Pinpoint the cell where the given text exists, returning its [x, y] midpoint coordinate. 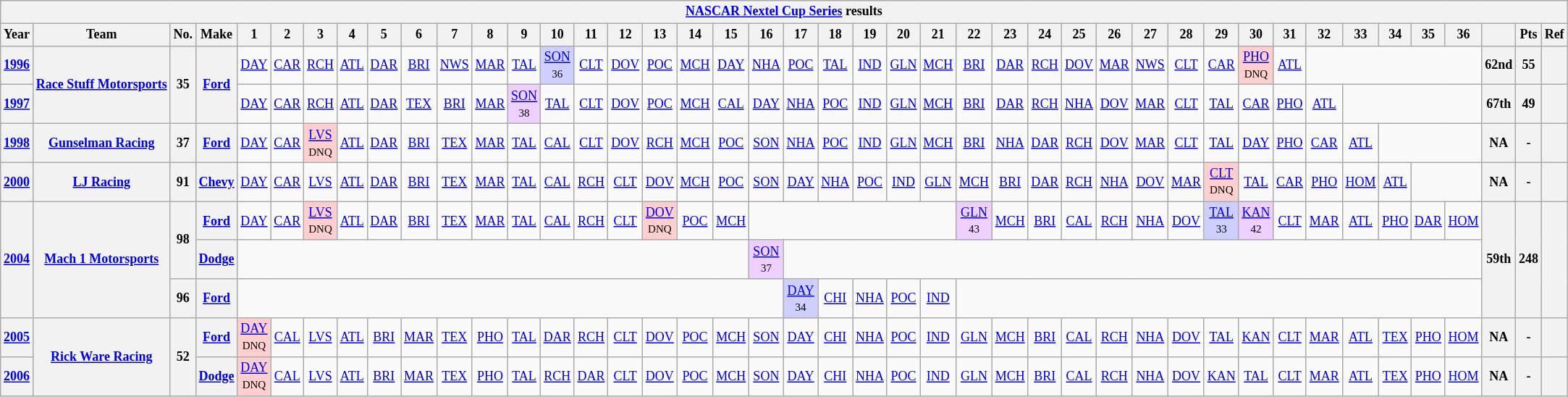
Pts [1529, 35]
37 [182, 143]
28 [1186, 35]
34 [1396, 35]
6 [419, 35]
59th [1499, 259]
20 [903, 35]
SON37 [767, 259]
9 [524, 35]
29 [1221, 35]
91 [182, 182]
14 [695, 35]
62nd [1499, 65]
3 [321, 35]
2004 [17, 259]
DAY34 [801, 298]
Mach 1 Motorsports [101, 259]
8 [490, 35]
GLN43 [974, 221]
11 [591, 35]
10 [557, 35]
96 [182, 298]
1 [254, 35]
CLTDNQ [1221, 182]
SON38 [524, 104]
15 [731, 35]
SON36 [557, 65]
2006 [17, 376]
24 [1045, 35]
17 [801, 35]
23 [1010, 35]
13 [660, 35]
2000 [17, 182]
Team [101, 35]
26 [1114, 35]
No. [182, 35]
33 [1361, 35]
67th [1499, 104]
25 [1079, 35]
18 [835, 35]
16 [767, 35]
1996 [17, 65]
2005 [17, 338]
49 [1529, 104]
1997 [17, 104]
NASCAR Nextel Cup Series results [784, 12]
1998 [17, 143]
2 [287, 35]
Race Stuff Motorsports [101, 84]
98 [182, 241]
248 [1529, 259]
22 [974, 35]
36 [1464, 35]
LJ Racing [101, 182]
32 [1324, 35]
DOVDNQ [660, 221]
TAL33 [1221, 221]
Ref [1554, 35]
Rick Ware Racing [101, 356]
19 [870, 35]
4 [352, 35]
21 [938, 35]
55 [1529, 65]
Gunselman Racing [101, 143]
KAN42 [1256, 221]
31 [1290, 35]
27 [1150, 35]
52 [182, 356]
7 [455, 35]
PHODNQ [1256, 65]
12 [625, 35]
Make [216, 35]
5 [384, 35]
Year [17, 35]
30 [1256, 35]
Chevy [216, 182]
